Find where the given text appears and provide that cell's center as [x, y] coordinate. 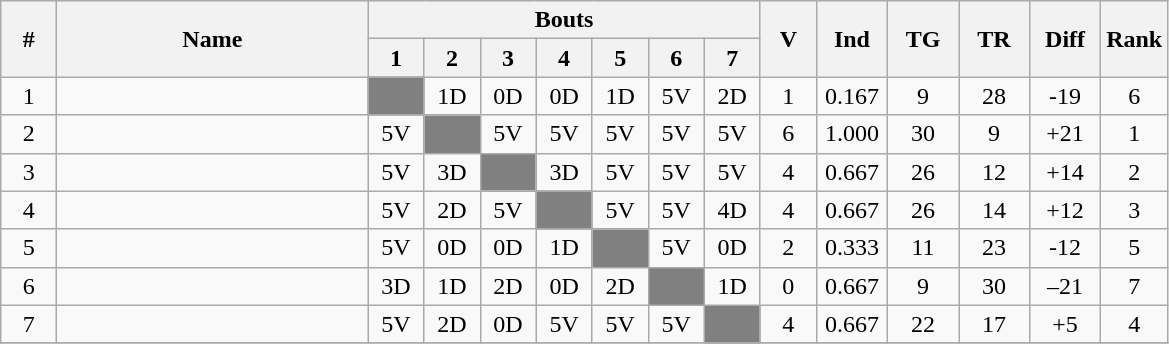
0.167 [852, 96]
TR [994, 39]
Name [212, 39]
+14 [1066, 172]
23 [994, 248]
-12 [1066, 248]
1.000 [852, 134]
22 [922, 324]
Ind [852, 39]
# [29, 39]
-19 [1066, 96]
–21 [1066, 286]
Diff [1066, 39]
+12 [1066, 210]
+21 [1066, 134]
17 [994, 324]
0 [788, 286]
V [788, 39]
Rank [1134, 39]
28 [994, 96]
Bouts [564, 20]
TG [922, 39]
14 [994, 210]
11 [922, 248]
4D [732, 210]
+5 [1066, 324]
12 [994, 172]
0.333 [852, 248]
